Scan for the cell matching the given text and deliver its [x, y] coordinate at center. 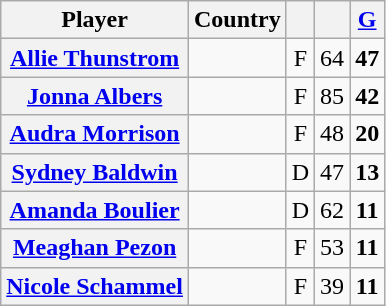
Audra Morrison [95, 134]
48 [332, 134]
42 [368, 96]
Allie Thunstrom [95, 58]
85 [332, 96]
Meaghan Pezon [95, 248]
13 [368, 172]
39 [332, 286]
Nicole Schammel [95, 286]
Country [237, 20]
Player [95, 20]
Sydney Baldwin [95, 172]
62 [332, 210]
64 [332, 58]
Amanda Boulier [95, 210]
20 [368, 134]
Jonna Albers [95, 96]
G [368, 20]
53 [332, 248]
